Capture the cell that displays the provided text and extract its (X, Y) central coordinate. 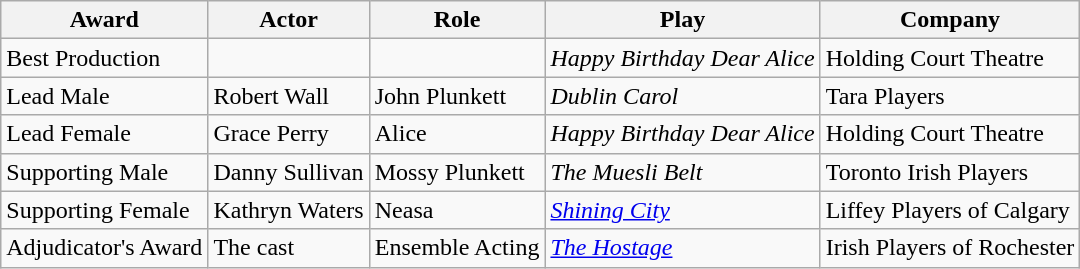
The Muesli Belt (682, 172)
Supporting Female (104, 210)
Mossy Plunkett (457, 172)
Tara Players (950, 96)
Danny Sullivan (288, 172)
Irish Players of Rochester (950, 248)
Alice (457, 134)
Shining City (682, 210)
Adjudicator's Award (104, 248)
Actor (288, 20)
Ensemble Acting (457, 248)
The Hostage (682, 248)
Company (950, 20)
Kathryn Waters (288, 210)
Lead Female (104, 134)
Supporting Male (104, 172)
Robert Wall (288, 96)
Dublin Carol (682, 96)
Toronto Irish Players (950, 172)
Role (457, 20)
John Plunkett (457, 96)
Neasa (457, 210)
Liffey Players of Calgary (950, 210)
Lead Male (104, 96)
Award (104, 20)
The cast (288, 248)
Play (682, 20)
Best Production (104, 58)
Grace Perry (288, 134)
